Return (x, y) of the center of cell containing provided text 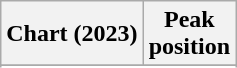
Chart (2023) (72, 34)
Peakposition (189, 34)
